Pinpoint the cell where the given text exists, returning its [X, Y] midpoint coordinate. 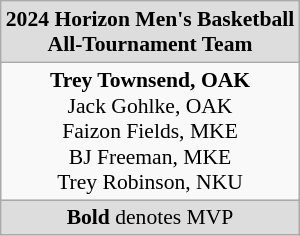
2024 Horizon Men's BasketballAll-Tournament Team [150, 32]
Trey Townsend, OAKJack Gohlke, OAKFaizon Fields, MKEBJ Freeman, MKETrey Robinson, NKU [150, 131]
Bold denotes MVP [150, 218]
